Provide the [X, Y] coordinate of the cell's center where the given text is located.  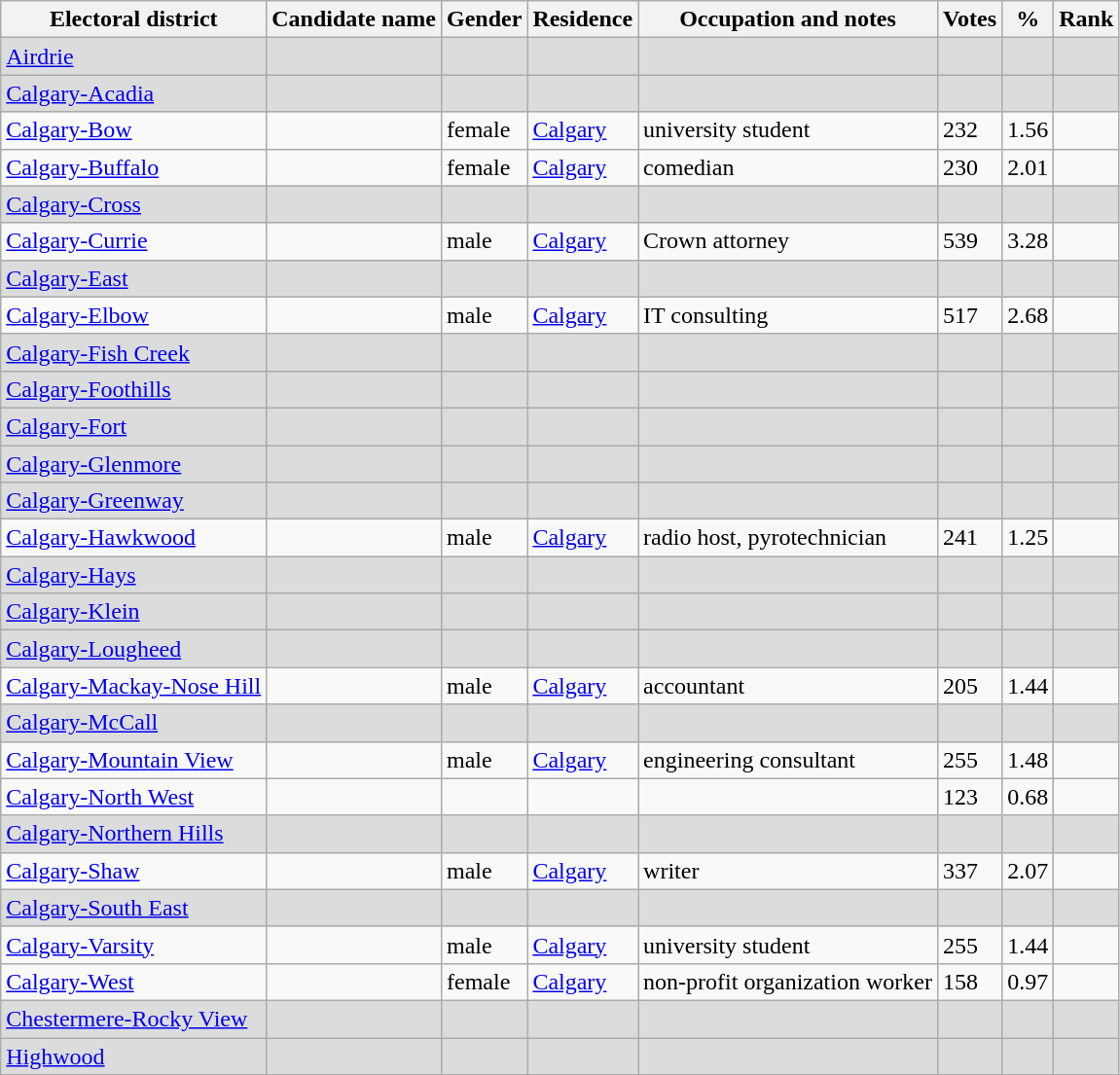
Calgary-McCall [134, 723]
Calgary-Hawkwood [134, 538]
Residence [583, 19]
Gender [484, 19]
Calgary-West [134, 982]
Calgary-Hays [134, 575]
3.28 [1028, 241]
Calgary-Varsity [134, 945]
158 [969, 982]
337 [969, 871]
1.48 [1028, 760]
Calgary-Currie [134, 241]
writer [788, 871]
Calgary-Fort [134, 426]
Calgary-Lougheed [134, 649]
non-profit organization worker [788, 982]
Calgary-Foothills [134, 389]
Calgary-Mountain View [134, 760]
205 [969, 686]
Crown attorney [788, 241]
Calgary-Shaw [134, 871]
539 [969, 241]
2.01 [1028, 167]
2.07 [1028, 871]
517 [969, 315]
Calgary-Northern Hills [134, 834]
radio host, pyrotechnician [788, 538]
123 [969, 797]
0.97 [1028, 982]
Calgary-South East [134, 908]
241 [969, 538]
Calgary-Glenmore [134, 464]
232 [969, 130]
Votes [969, 19]
Calgary-North West [134, 797]
Calgary-Greenway [134, 501]
Airdrie [134, 56]
Calgary-Mackay-Nose Hill [134, 686]
1.25 [1028, 538]
IT consulting [788, 315]
Calgary-Fish Creek [134, 352]
Candidate name [354, 19]
Calgary-Elbow [134, 315]
2.68 [1028, 315]
engineering consultant [788, 760]
230 [969, 167]
1.56 [1028, 130]
% [1028, 19]
Calgary-Bow [134, 130]
Electoral district [134, 19]
accountant [788, 686]
comedian [788, 167]
Calgary-Buffalo [134, 167]
Calgary-Cross [134, 204]
Highwood [134, 1056]
Rank [1086, 19]
0.68 [1028, 797]
Occupation and notes [788, 19]
Chestermere-Rocky View [134, 1019]
Calgary-Klein [134, 612]
Calgary-Acadia [134, 93]
Calgary-East [134, 278]
